Search for the cell housing the specified text and yield its (x, y) center coordinate. 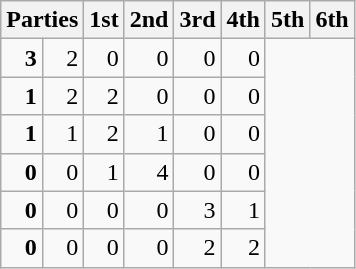
2nd (149, 20)
4th (243, 20)
5th (287, 20)
1st (104, 20)
4 (149, 172)
6th (332, 20)
3rd (198, 20)
Parties (42, 20)
